Identify which cell holds the provided text, then report its (x, y) central coordinate. 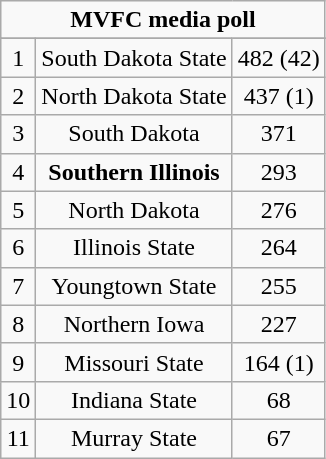
264 (278, 248)
4 (18, 172)
276 (278, 210)
3 (18, 134)
2 (18, 96)
Illinois State (134, 248)
1 (18, 58)
67 (278, 438)
Missouri State (134, 362)
255 (278, 286)
North Dakota (134, 210)
293 (278, 172)
MVFC media poll (163, 20)
10 (18, 400)
North Dakota State (134, 96)
227 (278, 324)
Southern Illinois (134, 172)
11 (18, 438)
South Dakota (134, 134)
68 (278, 400)
Youngtown State (134, 286)
South Dakota State (134, 58)
437 (1) (278, 96)
6 (18, 248)
8 (18, 324)
371 (278, 134)
9 (18, 362)
482 (42) (278, 58)
Murray State (134, 438)
164 (1) (278, 362)
7 (18, 286)
Northern Iowa (134, 324)
5 (18, 210)
Indiana State (134, 400)
